For the text-containing cell, return its midpoint in (X, Y) coordinate format. 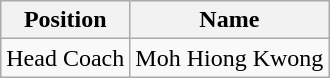
Moh Hiong Kwong (230, 58)
Name (230, 20)
Position (66, 20)
Head Coach (66, 58)
